Detect which cell encompasses the target text, then output its [x, y] center coordinate. 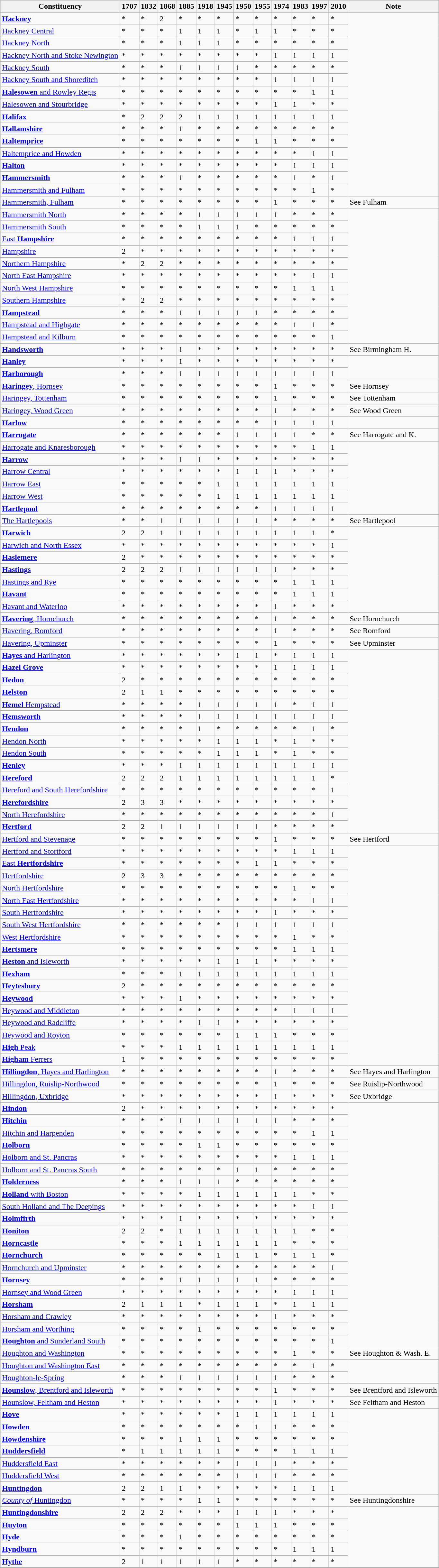
Hartlepool [60, 508]
Hove [60, 1415]
1997 [320, 6]
Harwich and North Essex [60, 545]
Hounslow, Brentford and Isleworth [60, 1390]
See Brentford and Isleworth [393, 1390]
Harrogate [60, 435]
Harlow [60, 423]
South Holland and The Deepings [60, 1206]
Hillingdon, Ruislip-Northwood [60, 1084]
Honiton [60, 1231]
Hanley [60, 362]
Hackney Central [60, 31]
See Hartlepool [393, 521]
South Hertfordshire [60, 912]
Houghton-le-Spring [60, 1378]
See Houghton & Wash. E. [393, 1353]
Heywood [60, 998]
Hythe [60, 1562]
Howdenshire [60, 1439]
Southern Hampshire [60, 300]
Hackney South [60, 68]
Hammersmith South [60, 227]
Hillingdon, Uxbridge [60, 1096]
Havering, Upminster [60, 643]
Hastings and Rye [60, 582]
Harrow East [60, 484]
Holborn and St. Pancras [60, 1158]
See Fulham [393, 202]
Holmfirth [60, 1219]
Hackney North and Stoke Newington [60, 55]
Halesowen and Stourbridge [60, 104]
Holborn [60, 1145]
Hammersmith [60, 178]
See Feltham and Heston [393, 1402]
Hastings [60, 570]
Hendon South [60, 753]
See Hornsey [393, 386]
Huddersfield [60, 1451]
Houghton and Washington [60, 1353]
Holborn and St. Pancras South [60, 1170]
Hexham [60, 974]
Halton [60, 166]
Huntingdonshire [60, 1512]
Hounslow, Feltham and Heston [60, 1402]
Hertford and Stortford [60, 851]
Hornsey and Wood Green [60, 1292]
North Herefordshire [60, 815]
1707 [129, 6]
Hillingdon, Hayes and Harlington [60, 1072]
Heytesbury [60, 986]
1945 [224, 6]
Hampstead and Kilburn [60, 337]
1868 [167, 6]
1983 [300, 6]
Haringey, Tottenham [60, 398]
See Upminster [393, 643]
East Hertfordshire [60, 863]
Haltemprice [60, 141]
Hornsey [60, 1280]
Haringey, Wood Green [60, 410]
Haslemere [60, 558]
Halesowen and Rowley Regis [60, 92]
Helston [60, 692]
1832 [149, 6]
Higham Ferrers [60, 1059]
Hammersmith North [60, 215]
1885 [187, 6]
North East Hertfordshire [60, 900]
See Hertford [393, 839]
Henley [60, 766]
See Wood Green [393, 410]
See Birmingham H. [393, 349]
Huntingdon [60, 1488]
See Uxbridge [393, 1096]
Hornchurch [60, 1255]
Hertford [60, 827]
Note [393, 6]
Hendon [60, 729]
Hertsmere [60, 949]
Hindon [60, 1108]
1918 [205, 6]
Havant [60, 594]
Horsham [60, 1304]
See Hayes and Harlington [393, 1072]
See Hornchurch [393, 619]
Havering, Romford [60, 631]
South West Hertfordshire [60, 925]
Holland with Boston [60, 1194]
Hitchin [60, 1121]
Hedon [60, 680]
West Hertfordshire [60, 937]
Holderness [60, 1182]
Harrow Central [60, 472]
North West Hampshire [60, 288]
Huyton [60, 1525]
See Harrogate and K. [393, 435]
Harrogate and Knaresborough [60, 447]
Hereford and South Herefordshire [60, 790]
Haltemprice and Howden [60, 153]
Houghton and Sunderland South [60, 1341]
Northern Hampshire [60, 263]
Hackney North [60, 43]
See Romford [393, 631]
Heywood and Radcliffe [60, 1023]
Hallamshire [60, 129]
Harborough [60, 374]
Heywood and Middleton [60, 1010]
Heston and Isleworth [60, 962]
Haringey, Hornsey [60, 386]
Hammersmith and Fulham [60, 190]
Hemel Hempstead [60, 704]
Hayes and Harlington [60, 655]
Hammersmith, Fulham [60, 202]
Constituency [60, 6]
Horsham and Worthing [60, 1329]
Hyde [60, 1537]
Hornchurch and Upminster [60, 1268]
Hyndburn [60, 1549]
Herefordshire [60, 802]
Harrow [60, 459]
Houghton and Washington East [60, 1366]
Hendon North [60, 741]
Hampshire [60, 251]
East Hampshire [60, 239]
Hemsworth [60, 716]
Havant and Waterloo [60, 606]
Harrow West [60, 496]
Harwich [60, 533]
Hazel Grove [60, 668]
Havering, Hornchurch [60, 619]
Hackney South and Shoreditch [60, 80]
1955 [262, 6]
Horncastle [60, 1243]
Hampstead and Highgate [60, 325]
Halifax [60, 116]
Handsworth [60, 349]
North Hertfordshire [60, 888]
North East Hampshire [60, 276]
County of Huntingdon [60, 1500]
Hertfordshire [60, 876]
1974 [282, 6]
Hitchin and Harpenden [60, 1133]
Hackney [60, 19]
High Peak [60, 1047]
Huddersfield West [60, 1476]
Hereford [60, 778]
Hertford and Stevenage [60, 839]
Howden [60, 1427]
2010 [338, 6]
1950 [243, 6]
Horsham and Crawley [60, 1316]
See Tottenham [393, 398]
See Ruislip-Northwood [393, 1084]
See Huntingdonshire [393, 1500]
The Hartlepools [60, 521]
Heywood and Royton [60, 1035]
Huddersfield East [60, 1463]
Hampstead [60, 312]
